Determine the [x, y] coordinate at the center of the cell enclosing the given text.  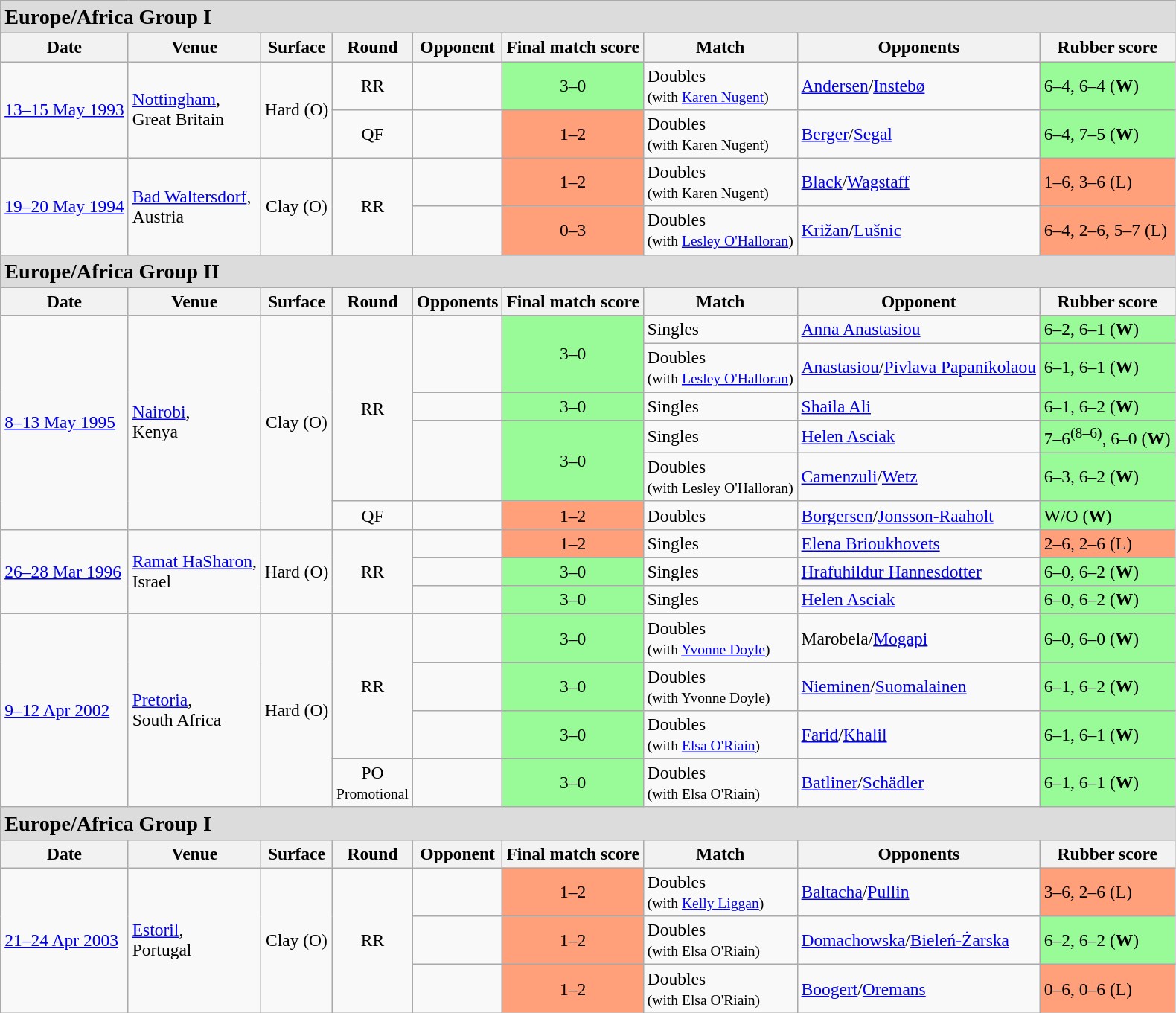
Doubles [720, 515]
Black/Wagstaff [918, 182]
W/O (W) [1108, 515]
9–12 Apr 2002 [65, 711]
Berger/Segal [918, 134]
6–4, 7–5 (W) [1108, 134]
Farid/Khalil [918, 734]
Križan/Lušnic [918, 231]
6–2, 6–2 (W) [1108, 941]
Shaila Ali [918, 406]
Boogert/Oremans [918, 988]
Camenzuli/Wetz [918, 476]
Anna Anastasiou [918, 329]
6–2, 6–1 (W) [1108, 329]
0–6, 0–6 (L) [1108, 988]
6–3, 6–2 (W) [1108, 476]
Bad Waltersdorf,Austria [194, 206]
8–13 May 1995 [65, 422]
6–4, 6–4 (W) [1108, 85]
Ramat HaSharon,Israel [194, 572]
Nottingham,Great Britain [194, 109]
1–6, 3–6 (L) [1108, 182]
Anastasiou/Pivlava Papanikolaou [918, 368]
Elena Brioukhovets [918, 543]
Doubles(with Kelly Liggan) [720, 892]
Nieminen/Suomalainen [918, 686]
Nairobi,Kenya [194, 422]
0–3 [573, 231]
13–15 May 1993 [65, 109]
26–28 Mar 1996 [65, 572]
Europe/Africa Group II [588, 271]
Batliner/Schädler [918, 783]
6–0, 6–0 (W) [1108, 639]
Domachowska/Bieleń-Żarska [918, 941]
21–24 Apr 2003 [65, 941]
Hrafuhildur Hannesdotter [918, 572]
19–20 May 1994 [65, 206]
Pretoria,South Africa [194, 711]
Marobela/Mogapi [918, 639]
7–6(8–6), 6–0 (W) [1108, 436]
Baltacha/Pullin [918, 892]
6–4, 2–6, 5–7 (L) [1108, 231]
Andersen/Instebø [918, 85]
POPromotional [373, 783]
Borgersen/Jonsson-Raaholt [918, 515]
3–6, 2–6 (L) [1108, 892]
Estoril,Portugal [194, 941]
2–6, 2–6 (L) [1108, 543]
